Provide the (X, Y) coordinate of the cell's center where the given text is located.  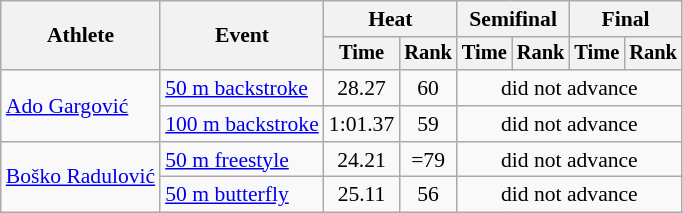
60 (428, 88)
Boško Radulović (80, 178)
50 m butterfly (242, 195)
1:01.37 (362, 124)
Athlete (80, 36)
59 (428, 124)
28.27 (362, 88)
25.11 (362, 195)
Ado Gargović (80, 106)
=79 (428, 160)
100 m backstroke (242, 124)
56 (428, 195)
50 m freestyle (242, 160)
Final (625, 19)
Semifinal (513, 19)
Event (242, 36)
24.21 (362, 160)
50 m backstroke (242, 88)
Heat (390, 19)
